Capture the cell that displays the provided text and extract its [x, y] central coordinate. 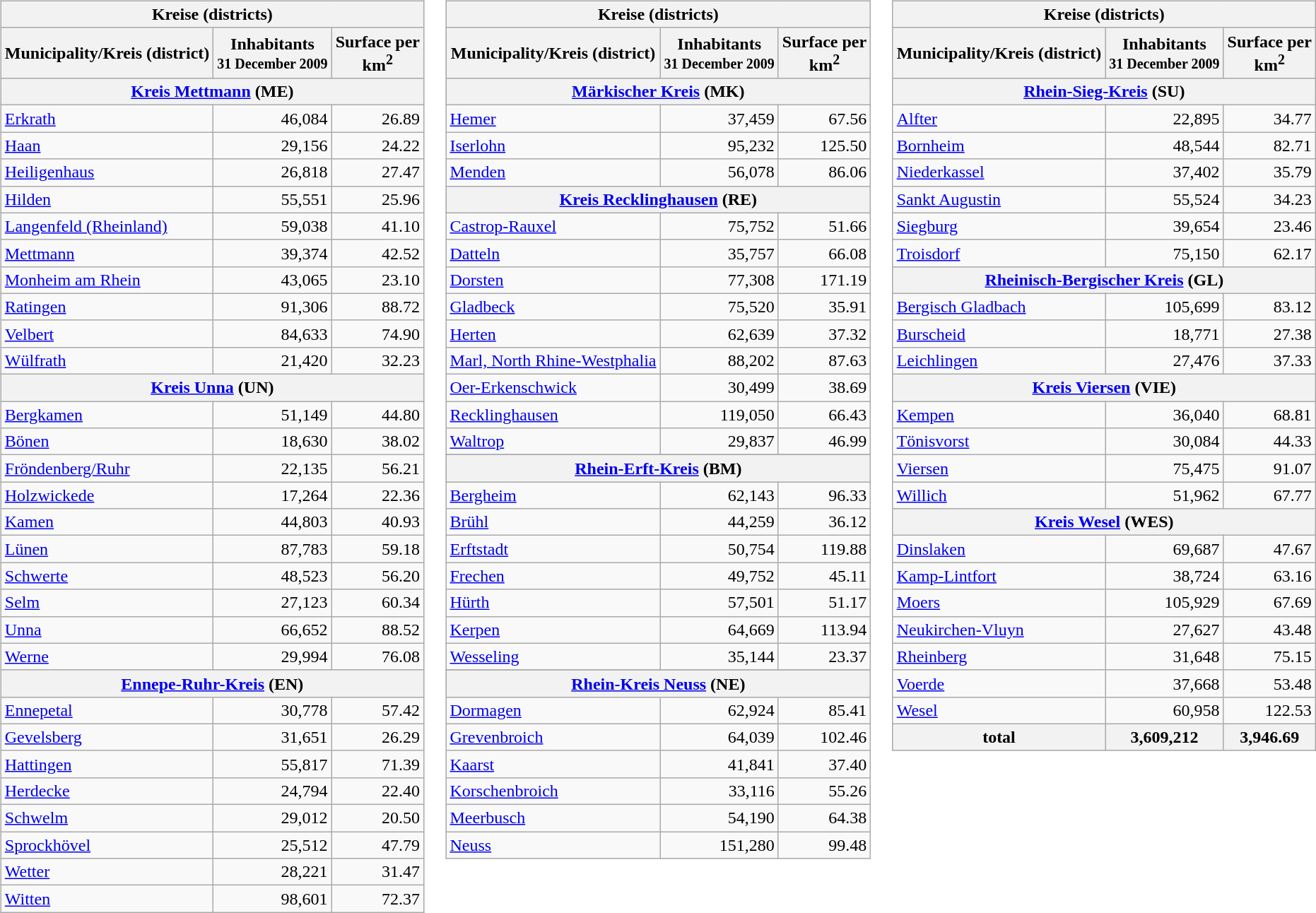
64.38 [824, 818]
31,648 [1165, 656]
Castrop-Rauxel [553, 226]
31,651 [273, 737]
55,817 [273, 764]
34.77 [1269, 119]
Selm [107, 603]
37,668 [1165, 683]
Brühl [553, 522]
Hilden [107, 199]
Dorsten [553, 280]
29,156 [273, 146]
48,544 [1165, 146]
69,687 [1165, 549]
Fröndenberg/Ruhr [107, 469]
31.47 [377, 872]
28,221 [273, 872]
32.23 [377, 360]
88,202 [719, 360]
56,078 [719, 172]
17,264 [273, 495]
Lünen [107, 549]
27,627 [1165, 630]
99.48 [824, 845]
26.29 [377, 737]
Kreis Viersen (VIE) [1104, 388]
18,771 [1165, 334]
72.37 [377, 899]
Mettmann [107, 253]
Rhein-Sieg-Kreis (SU) [1104, 92]
Burscheid [999, 334]
Monheim am Rhein [107, 280]
122.53 [1269, 710]
Rheinisch-Bergischer Kreis (GL) [1104, 280]
Bergisch Gladbach [999, 307]
41,841 [719, 764]
Kempen [999, 415]
Langenfeld (Rheinland) [107, 226]
51.66 [824, 226]
35,144 [719, 656]
45.11 [824, 576]
37,402 [1165, 172]
Kreis Recklinghausen (RE) [659, 199]
35.91 [824, 307]
Tönisvorst [999, 442]
Kamp-Lintfort [999, 576]
66.08 [824, 253]
Siegburg [999, 226]
125.50 [824, 146]
Heiligenhaus [107, 172]
27,123 [273, 603]
Iserlohn [553, 146]
Hattingen [107, 764]
56.21 [377, 469]
Kerpen [553, 630]
35.79 [1269, 172]
113.94 [824, 630]
86.06 [824, 172]
30,084 [1165, 442]
55,524 [1165, 199]
Holzwickede [107, 495]
23.46 [1269, 226]
Märkischer Kreis (MK) [659, 92]
Viersen [999, 469]
23.37 [824, 656]
36,040 [1165, 415]
Schwelm [107, 818]
22.40 [377, 791]
Menden [553, 172]
Leichlingen [999, 360]
151,280 [719, 845]
51,962 [1165, 495]
55,551 [273, 199]
88.72 [377, 307]
37.33 [1269, 360]
77,308 [719, 280]
102.46 [824, 737]
25,512 [273, 845]
47.67 [1269, 549]
Marl, North Rhine-Westphalia [553, 360]
119,050 [719, 415]
75,752 [719, 226]
91.07 [1269, 469]
39,374 [273, 253]
62,924 [719, 710]
64,669 [719, 630]
Ennepe-Ruhr-Kreis (EN) [212, 683]
Wesseling [553, 656]
51.17 [824, 603]
105,929 [1165, 603]
25.96 [377, 199]
34.23 [1269, 199]
22,135 [273, 469]
Gladbeck [553, 307]
67.77 [1269, 495]
44.33 [1269, 442]
Kreis Mettmann (ME) [212, 92]
30,778 [273, 710]
Werne [107, 656]
71.39 [377, 764]
75,520 [719, 307]
Kamen [107, 522]
29,994 [273, 656]
42.52 [377, 253]
44.80 [377, 415]
48,523 [273, 576]
24,794 [273, 791]
98,601 [273, 899]
43.48 [1269, 630]
62,143 [719, 495]
Erftstadt [553, 549]
3,609,212 [1165, 737]
55.26 [824, 791]
38,724 [1165, 576]
Troisdorf [999, 253]
Wetter [107, 872]
Waltrop [553, 442]
Wülfrath [107, 360]
59,038 [273, 226]
26,818 [273, 172]
38.02 [377, 442]
22.36 [377, 495]
62,639 [719, 334]
35,757 [719, 253]
46,084 [273, 119]
33,116 [719, 791]
66.43 [824, 415]
18,630 [273, 442]
Bornheim [999, 146]
41.10 [377, 226]
Dormagen [553, 710]
38.69 [824, 388]
49,752 [719, 576]
20.50 [377, 818]
Ennepetal [107, 710]
74.90 [377, 334]
Rhein-Kreis Neuss (NE) [659, 683]
82.71 [1269, 146]
Niederkassel [999, 172]
57.42 [377, 710]
60,958 [1165, 710]
Oer-Erkenschwick [553, 388]
37,459 [719, 119]
23.10 [377, 280]
37.40 [824, 764]
Bergkamen [107, 415]
87.63 [824, 360]
Recklinghausen [553, 415]
66,652 [273, 630]
Grevenbroich [553, 737]
84,633 [273, 334]
96.33 [824, 495]
50,754 [719, 549]
64,039 [719, 737]
Hemer [553, 119]
Witten [107, 899]
Dinslaken [999, 549]
40.93 [377, 522]
Wesel [999, 710]
37.32 [824, 334]
119.88 [824, 549]
27.47 [377, 172]
54,190 [719, 818]
Rhein-Erft-Kreis (BM) [659, 469]
75.15 [1269, 656]
Sprockhövel [107, 845]
39,654 [1165, 226]
95,232 [719, 146]
total [999, 737]
171.19 [824, 280]
Bönen [107, 442]
Velbert [107, 334]
56.20 [377, 576]
87,783 [273, 549]
Kaarst [553, 764]
105,699 [1165, 307]
22,895 [1165, 119]
83.12 [1269, 307]
21,420 [273, 360]
Ratingen [107, 307]
51,149 [273, 415]
85.41 [824, 710]
Datteln [553, 253]
Kreis Wesel (WES) [1104, 522]
67.69 [1269, 603]
Frechen [553, 576]
27.38 [1269, 334]
29,837 [719, 442]
59.18 [377, 549]
Rheinberg [999, 656]
44,259 [719, 522]
Meerbusch [553, 818]
76.08 [377, 656]
88.52 [377, 630]
Alfter [999, 119]
Herten [553, 334]
27,476 [1165, 360]
Unna [107, 630]
30,499 [719, 388]
29,012 [273, 818]
43,065 [273, 280]
Neuss [553, 845]
36.12 [824, 522]
67.56 [824, 119]
Erkrath [107, 119]
Gevelsberg [107, 737]
68.81 [1269, 415]
Moers [999, 603]
Korschenbroich [553, 791]
Herdecke [107, 791]
Haan [107, 146]
75,150 [1165, 253]
46.99 [824, 442]
3,946.69 [1269, 737]
62.17 [1269, 253]
47.79 [377, 845]
91,306 [273, 307]
Bergheim [553, 495]
60.34 [377, 603]
44,803 [273, 522]
Kreis Unna (UN) [212, 388]
63.16 [1269, 576]
Voerde [999, 683]
Schwerte [107, 576]
75,475 [1165, 469]
57,501 [719, 603]
Willich [999, 495]
Hürth [553, 603]
53.48 [1269, 683]
Neukirchen-Vluyn [999, 630]
26.89 [377, 119]
Sankt Augustin [999, 199]
24.22 [377, 146]
